Pinpoint the cell where the given text exists, returning its (X, Y) midpoint coordinate. 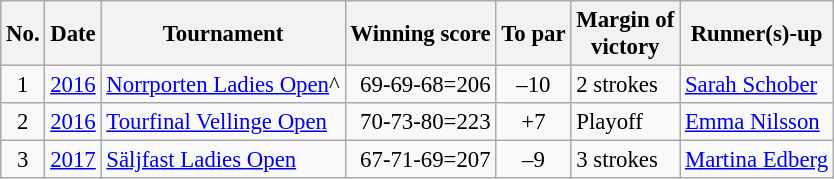
Tournament (223, 34)
Emma Nilsson (757, 122)
2 (23, 122)
Tourfinal Vellinge Open (223, 122)
Playoff (626, 122)
67-71-69=207 (420, 160)
3 (23, 160)
–10 (534, 85)
2 strokes (626, 85)
+7 (534, 122)
69-69-68=206 (420, 85)
No. (23, 34)
To par (534, 34)
Sarah Schober (757, 85)
–9 (534, 160)
Runner(s)-up (757, 34)
Winning score (420, 34)
Date (73, 34)
3 strokes (626, 160)
Säljfast Ladies Open (223, 160)
Margin ofvictory (626, 34)
Norrporten Ladies Open^ (223, 85)
Martina Edberg (757, 160)
70-73-80=223 (420, 122)
1 (23, 85)
2017 (73, 160)
